Search for the cell housing the specified text and yield its [x, y] center coordinate. 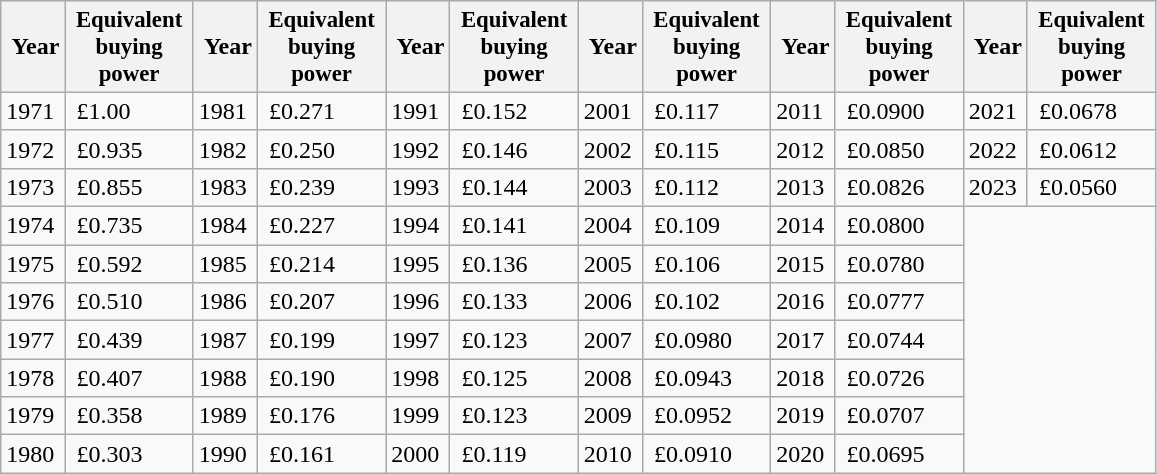
£0.0910 [706, 454]
1976 [33, 302]
£0.0980 [706, 340]
1982 [225, 149]
2023 [995, 187]
1985 [225, 264]
£0.0900 [899, 111]
£0.0695 [899, 454]
£0.0826 [899, 187]
£0.161 [321, 454]
1980 [33, 454]
£0.125 [514, 378]
£0.250 [321, 149]
£0.0780 [899, 264]
1994 [418, 226]
1992 [418, 149]
£0.119 [514, 454]
£0.935 [129, 149]
2015 [803, 264]
1977 [33, 340]
£0.0612 [1091, 149]
£0.407 [129, 378]
2003 [610, 187]
£0.855 [129, 187]
£0.106 [706, 264]
1973 [33, 187]
1993 [418, 187]
2019 [803, 416]
2022 [995, 149]
1999 [418, 416]
£0.207 [321, 302]
£0.0800 [899, 226]
£1.00 [129, 111]
2016 [803, 302]
£0.0678 [1091, 111]
1990 [225, 454]
£0.190 [321, 378]
2012 [803, 149]
£0.112 [706, 187]
1991 [418, 111]
2007 [610, 340]
£0.510 [129, 302]
1987 [225, 340]
£0.439 [129, 340]
2014 [803, 226]
2004 [610, 226]
£0.117 [706, 111]
1989 [225, 416]
£0.0707 [899, 416]
£0.141 [514, 226]
£0.136 [514, 264]
1972 [33, 149]
2018 [803, 378]
2021 [995, 111]
2013 [803, 187]
2005 [610, 264]
2009 [610, 416]
1979 [33, 416]
£0.0777 [899, 302]
1995 [418, 264]
1971 [33, 111]
£0.358 [129, 416]
2017 [803, 340]
1981 [225, 111]
1986 [225, 302]
1998 [418, 378]
£0.239 [321, 187]
£0.214 [321, 264]
1984 [225, 226]
£0.0726 [899, 378]
2002 [610, 149]
£0.271 [321, 111]
£0.199 [321, 340]
£0.176 [321, 416]
£0.303 [129, 454]
2000 [418, 454]
£0.109 [706, 226]
2010 [610, 454]
1983 [225, 187]
£0.0952 [706, 416]
1975 [33, 264]
£0.227 [321, 226]
£0.735 [129, 226]
£0.0744 [899, 340]
1988 [225, 378]
£0.102 [706, 302]
1996 [418, 302]
2008 [610, 378]
2011 [803, 111]
£0.0560 [1091, 187]
£0.115 [706, 149]
£0.144 [514, 187]
1974 [33, 226]
2001 [610, 111]
2020 [803, 454]
£0.592 [129, 264]
1997 [418, 340]
£0.0943 [706, 378]
£0.0850 [899, 149]
£0.146 [514, 149]
£0.152 [514, 111]
2006 [610, 302]
1978 [33, 378]
£0.133 [514, 302]
